Output the (x, y) coordinate of the center of the cell containing the given text.  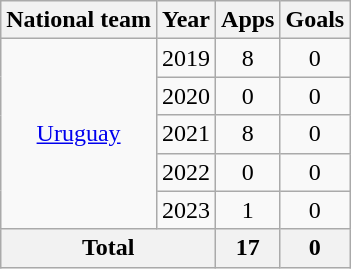
Uruguay (79, 134)
2022 (186, 172)
2023 (186, 210)
National team (79, 20)
2021 (186, 134)
Goals (315, 20)
2020 (186, 96)
Total (108, 248)
Year (186, 20)
17 (248, 248)
1 (248, 210)
2019 (186, 58)
Apps (248, 20)
